Scan for the cell matching the given text and deliver its [x, y] coordinate at center. 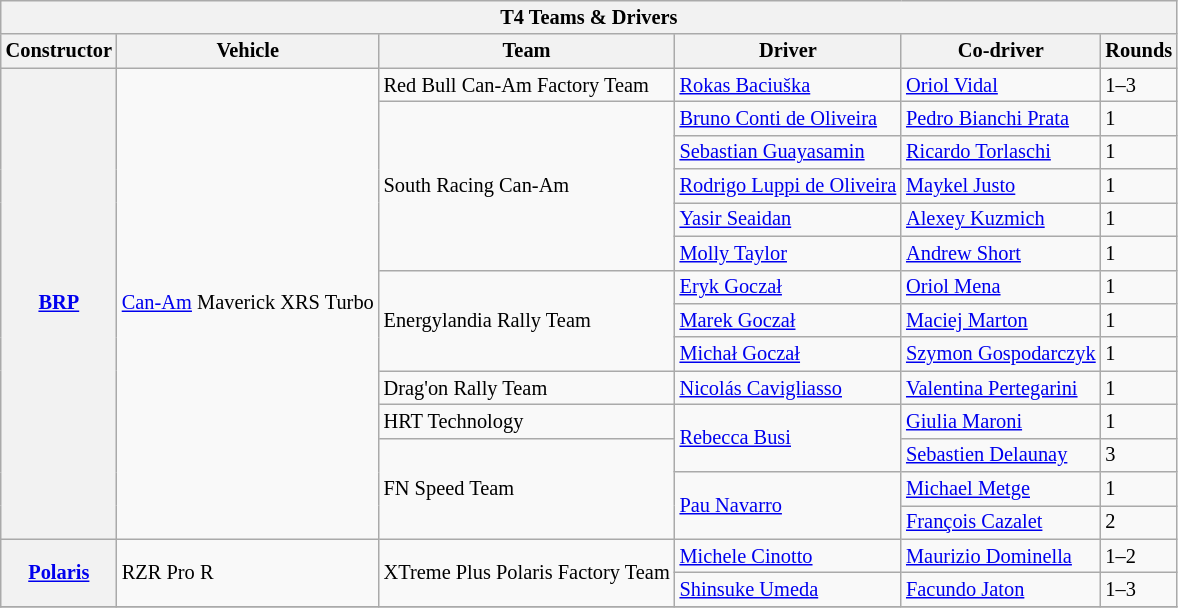
Driver [788, 51]
Szymon Gospodarczyk [1000, 354]
Michele Cinotto [788, 556]
3 [1140, 455]
Alexey Kuzmich [1000, 219]
Constructor [59, 51]
South Racing Can-Am [527, 185]
Rokas Baciuška [788, 85]
Bruno Conti de Oliveira [788, 118]
Shinsuke Umeda [788, 589]
Valentina Pertegarini [1000, 388]
Facundo Jaton [1000, 589]
2 [1140, 522]
Molly Taylor [788, 253]
Sebastian Guayasamin [788, 152]
Eryk Goczał [788, 287]
FN Speed Team [527, 488]
François Cazalet [1000, 522]
Michał Goczał [788, 354]
Oriol Vidal [1000, 85]
Rounds [1140, 51]
Co-driver [1000, 51]
Maurizio Dominella [1000, 556]
XTreme Plus Polaris Factory Team [527, 572]
Marek Goczał [788, 320]
Michael Metge [1000, 489]
T4 Teams & Drivers [589, 17]
Pedro Bianchi Prata [1000, 118]
Team [527, 51]
HRT Technology [527, 421]
Nicolás Cavigliasso [788, 388]
Yasir Seaidan [788, 219]
Oriol Mena [1000, 287]
Red Bull Can-Am Factory Team [527, 85]
Vehicle [248, 51]
1–2 [1140, 556]
Energylandia Rally Team [527, 320]
Rebecca Busi [788, 438]
BRP [59, 304]
Ricardo Torlaschi [1000, 152]
Giulia Maroni [1000, 421]
Andrew Short [1000, 253]
Rodrigo Luppi de Oliveira [788, 186]
Maciej Marton [1000, 320]
Can-Am Maverick XRS Turbo [248, 304]
Polaris [59, 572]
Sebastien Delaunay [1000, 455]
Drag'on Rally Team [527, 388]
Maykel Justo [1000, 186]
RZR Pro R [248, 572]
Pau Navarro [788, 506]
